Provide the [x, y] coordinate of the cell's center where the given text is located.  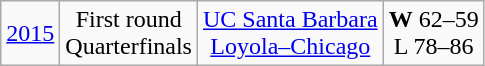
W 62–59L 78–86 [434, 34]
First roundQuarterfinals [129, 34]
2015 [30, 34]
UC Santa BarbaraLoyola–Chicago [290, 34]
